Extract the [x, y] coordinate from the center of the cell holding the provided text.  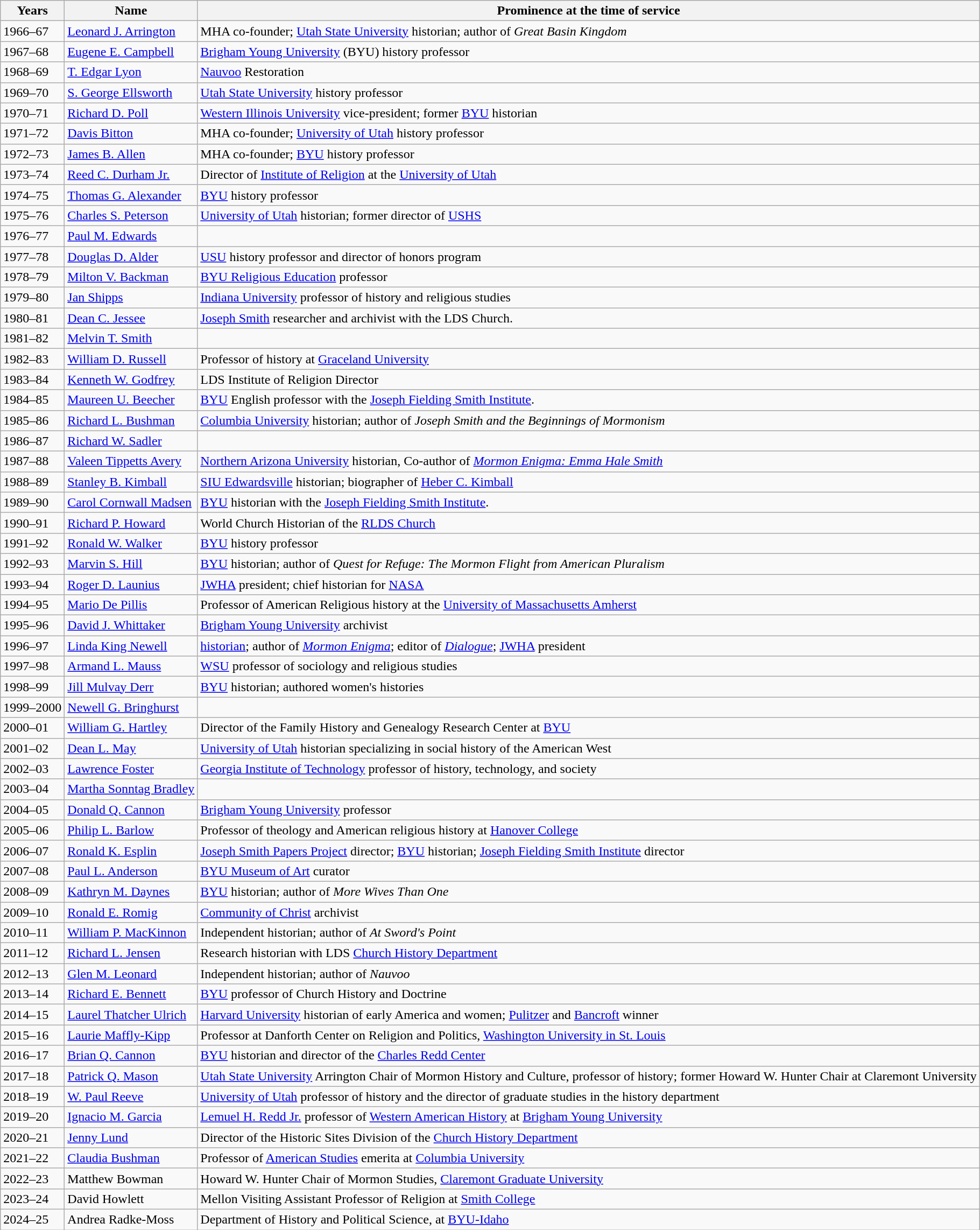
Laurie Maffly-Kipp [131, 1035]
2018–19 [32, 1097]
Northern Arizona University historian, Co-author of Mormon Enigma: Emma Hale Smith [589, 461]
1982–83 [32, 359]
MHA co-founder; University of Utah history professor [589, 133]
W. Paul Reeve [131, 1097]
1983–84 [32, 379]
1967–68 [32, 52]
Professor of theology and American religious history at Hanover College [589, 830]
Prominence at the time of service [589, 11]
Utah State University history professor [589, 93]
1980–81 [32, 318]
Jan Shipps [131, 298]
Joseph Smith researcher and archivist with the LDS Church. [589, 318]
Years [32, 11]
1994–95 [32, 605]
2017–18 [32, 1076]
BYU historian; author of Quest for Refuge: The Mormon Flight from American Pluralism [589, 564]
Professor of American Studies emerita at Columbia University [589, 1158]
historian; author of Mormon Enigma; editor of Dialogue; JWHA president [589, 646]
BYU historian with the Joseph Fielding Smith Institute. [589, 502]
1974–75 [32, 195]
World Church Historian of the RLDS Church [589, 523]
1976–77 [32, 236]
2016–17 [32, 1056]
2013–14 [32, 994]
Harvard University historian of early America and women; Pulitzer and Bancroft winner [589, 1015]
William D. Russell [131, 359]
2015–16 [32, 1035]
Stanley B. Kimball [131, 482]
JWHA president; chief historian for NASA [589, 584]
Richard E. Bennett [131, 994]
Name [131, 11]
1969–70 [32, 93]
Director of Institute of Religion at the University of Utah [589, 174]
BYU historian; authored women's histories [589, 687]
BYU historian and director of the Charles Redd Center [589, 1056]
Mellon Visiting Assistant Professor of Religion at Smith College [589, 1199]
Richard L. Jensen [131, 953]
1990–91 [32, 523]
Linda King Newell [131, 646]
Valeen Tippetts Avery [131, 461]
University of Utah historian specializing in social history of the American West [589, 748]
William P. MacKinnon [131, 933]
1985–86 [32, 420]
BYU Religious Education professor [589, 277]
1999–2000 [32, 707]
2021–22 [32, 1158]
Richard W. Sadler [131, 441]
2019–20 [32, 1117]
2024–25 [32, 1219]
University of Utah historian; former director of USHS [589, 215]
William G. Hartley [131, 728]
2001–02 [32, 748]
1996–97 [32, 646]
2007–08 [32, 871]
Andrea Radke-Moss [131, 1219]
Lawrence Foster [131, 769]
USU history professor and director of honors program [589, 257]
Martha Sonntag Bradley [131, 789]
Jill Mulvay Derr [131, 687]
BYU English professor with the Joseph Fielding Smith Institute. [589, 400]
Director of the Historic Sites Division of the Church History Department [589, 1137]
1995–96 [32, 625]
Georgia Institute of Technology professor of history, technology, and society [589, 769]
Armand L. Mauss [131, 666]
Thomas G. Alexander [131, 195]
Community of Christ archivist [589, 912]
1986–87 [32, 441]
University of Utah professor of history and the director of graduate studies in the history department [589, 1097]
Paul L. Anderson [131, 871]
Director of the Family History and Genealogy Research Center at BYU [589, 728]
2010–11 [32, 933]
1993–94 [32, 584]
Joseph Smith Papers Project director; BYU historian; Joseph Fielding Smith Institute director [589, 851]
Jenny Lund [131, 1137]
James B. Allen [131, 154]
1991–92 [32, 543]
1970–71 [32, 113]
Ronald W. Walker [131, 543]
Research historian with LDS Church History Department [589, 953]
2006–07 [32, 851]
1989–90 [32, 502]
Reed C. Durham Jr. [131, 174]
David J. Whittaker [131, 625]
Independent historian; author of Nauvoo [589, 974]
Milton V. Backman [131, 277]
2003–04 [32, 789]
Eugene E. Campbell [131, 52]
Kenneth W. Godfrey [131, 379]
Richard D. Poll [131, 113]
Davis Bitton [131, 133]
Dean C. Jessee [131, 318]
Matthew Bowman [131, 1178]
Howard W. Hunter Chair of Mormon Studies, Claremont Graduate University [589, 1178]
Dean L. May [131, 748]
2009–10 [32, 912]
S. George Ellsworth [131, 93]
Leonard J. Arrington [131, 31]
Brigham Young University professor [589, 810]
Marvin S. Hill [131, 564]
Ronald K. Esplin [131, 851]
BYU historian; author of More Wives Than One [589, 891]
BYU professor of Church History and Doctrine [589, 994]
Lemuel H. Redd Jr. professor of Western American History at Brigham Young University [589, 1117]
David Howlett [131, 1199]
2014–15 [32, 1015]
Roger D. Launius [131, 584]
Columbia University historian; author of Joseph Smith and the Beginnings of Mormonism [589, 420]
Brian Q. Cannon [131, 1056]
Kathryn M. Daynes [131, 891]
1988–89 [32, 482]
Professor at Danforth Center on Religion and Politics, Washington University in St. Louis [589, 1035]
WSU professor of sociology and religious studies [589, 666]
Ronald E. Romig [131, 912]
Nauvoo Restoration [589, 72]
T. Edgar Lyon [131, 72]
Charles S. Peterson [131, 215]
2000–01 [32, 728]
Mario De Pillis [131, 605]
Donald Q. Cannon [131, 810]
Professor of American Religious history at the University of Massachusetts Amherst [589, 605]
Melvin T. Smith [131, 339]
2005–06 [32, 830]
1972–73 [32, 154]
Professor of history at Graceland University [589, 359]
Maureen U. Beecher [131, 400]
Patrick Q. Mason [131, 1076]
LDS Institute of Religion Director [589, 379]
1971–72 [32, 133]
BYU Museum of Art curator [589, 871]
Glen M. Leonard [131, 974]
2002–03 [32, 769]
Brigham Young University archivist [589, 625]
2004–05 [32, 810]
1978–79 [32, 277]
Utah State University Arrington Chair of Mormon History and Culture, professor of history; former Howard W. Hunter Chair at Claremont University [589, 1076]
2023–24 [32, 1199]
Richard P. Howard [131, 523]
Richard L. Bushman [131, 420]
2008–09 [32, 891]
1997–98 [32, 666]
1975–76 [32, 215]
Western Illinois University vice-president; former BYU historian [589, 113]
Newell G. Bringhurst [131, 707]
1998–99 [32, 687]
MHA co-founder; BYU history professor [589, 154]
Ignacio M. Garcia [131, 1117]
Carol Cornwall Madsen [131, 502]
2022–23 [32, 1178]
SIU Edwardsville historian; biographer of Heber C. Kimball [589, 482]
2011–12 [32, 953]
Douglas D. Alder [131, 257]
MHA co-founder; Utah State University historian; author of Great Basin Kingdom [589, 31]
1968–69 [32, 72]
1984–85 [32, 400]
Department of History and Political Science, at BYU-Idaho [589, 1219]
2012–13 [32, 974]
2020–21 [32, 1137]
1966–67 [32, 31]
1992–93 [32, 564]
Paul M. Edwards [131, 236]
1977–78 [32, 257]
Philip L. Barlow [131, 830]
1973–74 [32, 174]
Independent historian; author of At Sword's Point [589, 933]
Brigham Young University (BYU) history professor [589, 52]
1979–80 [32, 298]
1987–88 [32, 461]
Claudia Bushman [131, 1158]
1981–82 [32, 339]
Laurel Thatcher Ulrich [131, 1015]
Indiana University professor of history and religious studies [589, 298]
